Pinpoint the cell where the given text exists, returning its (x, y) midpoint coordinate. 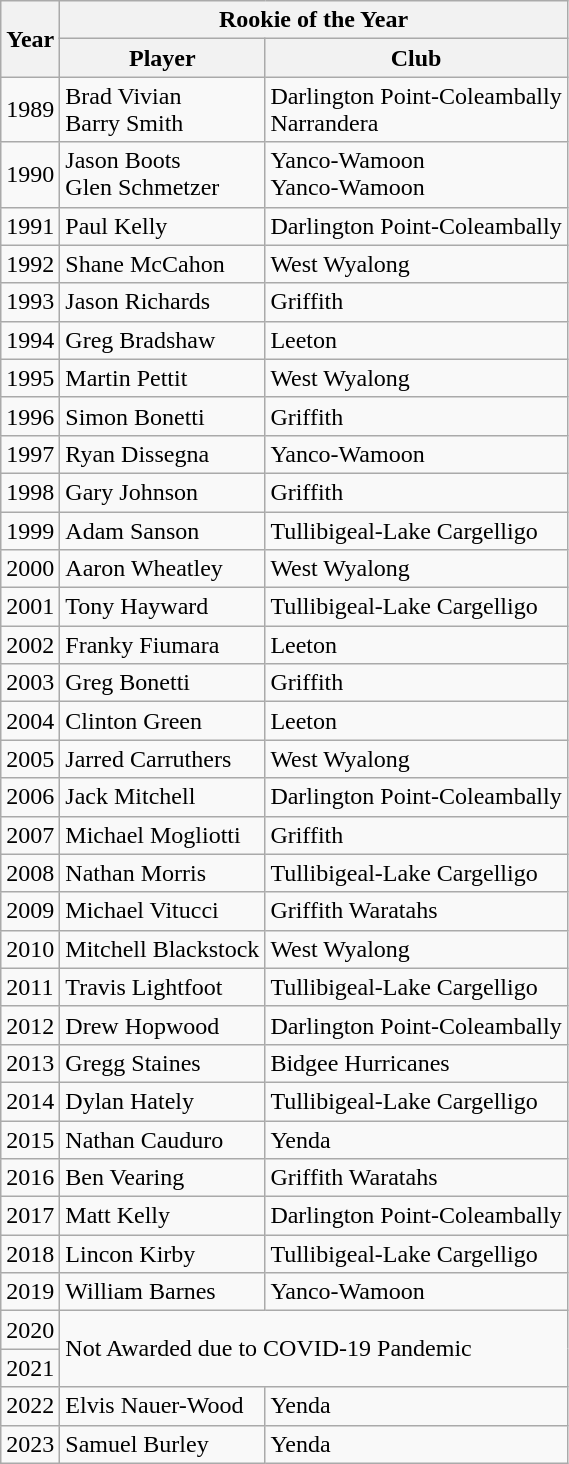
Greg Bradshaw (162, 340)
Gregg Staines (162, 1063)
Lincon Kirby (162, 1254)
Yanco-Wamoon Yanco-Wamoon (416, 174)
Brad VivianBarry Smith (162, 110)
Jason BootsGlen Schmetzer (162, 174)
Dylan Hately (162, 1101)
1992 (30, 264)
2000 (30, 569)
2005 (30, 759)
Gary Johnson (162, 492)
2013 (30, 1063)
2019 (30, 1292)
1995 (30, 378)
Year (30, 39)
Travis Lightfoot (162, 987)
Aaron Wheatley (162, 569)
Jack Mitchell (162, 797)
Samuel Burley (162, 1444)
2017 (30, 1216)
1990 (30, 174)
Drew Hopwood (162, 1025)
2002 (30, 645)
Jarred Carruthers (162, 759)
Ben Vearing (162, 1178)
2007 (30, 835)
Club (416, 58)
2015 (30, 1139)
2001 (30, 607)
Nathan Cauduro (162, 1139)
Rookie of the Year (314, 20)
2003 (30, 683)
2004 (30, 721)
Michael Mogliotti (162, 835)
Shane McCahon (162, 264)
Adam Sanson (162, 531)
1996 (30, 416)
2010 (30, 949)
2012 (30, 1025)
Matt Kelly (162, 1216)
2009 (30, 911)
Clinton Green (162, 721)
Michael Vitucci (162, 911)
Franky Fiumara (162, 645)
Tony Hayward (162, 607)
2022 (30, 1406)
Mitchell Blackstock (162, 949)
William Barnes (162, 1292)
Elvis Nauer-Wood (162, 1406)
Ryan Dissegna (162, 454)
2014 (30, 1101)
2016 (30, 1178)
2023 (30, 1444)
1989 (30, 110)
Player (162, 58)
Jason Richards (162, 302)
2021 (30, 1368)
2008 (30, 873)
2020 (30, 1330)
Bidgee Hurricanes (416, 1063)
2011 (30, 987)
1991 (30, 226)
1997 (30, 454)
1994 (30, 340)
2006 (30, 797)
Greg Bonetti (162, 683)
Simon Bonetti (162, 416)
1999 (30, 531)
1993 (30, 302)
Nathan Morris (162, 873)
Darlington Point-Coleambally Narrandera (416, 110)
Martin Pettit (162, 378)
Not Awarded due to COVID-19 Pandemic (314, 1349)
Paul Kelly (162, 226)
1998 (30, 492)
2018 (30, 1254)
